Locate the cell with the specified text and output its [X, Y] center coordinate. 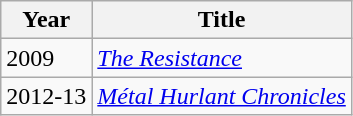
Métal Hurlant Chronicles [222, 96]
2009 [46, 58]
2012-13 [46, 96]
Year [46, 20]
The Resistance [222, 58]
Title [222, 20]
